Pinpoint the cell where the given text exists, returning its [X, Y] midpoint coordinate. 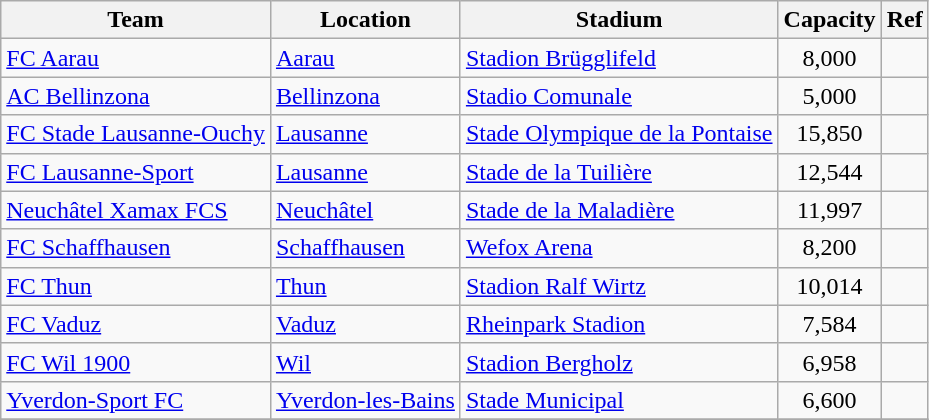
Capacity [830, 20]
Schaffhausen [365, 248]
FC Aarau [136, 58]
Ref [904, 20]
11,997 [830, 210]
10,014 [830, 286]
Aarau [365, 58]
Stadion Ralf Wirtz [619, 286]
Location [365, 20]
FC Thun [136, 286]
Rheinpark Stadion [619, 324]
Stadion Bergholz [619, 362]
Yverdon-les-Bains [365, 400]
FC Lausanne-Sport [136, 172]
FC Stade Lausanne-Ouchy [136, 134]
Stadio Comunale [619, 96]
8,000 [830, 58]
Stade de la Maladière [619, 210]
Stade de la Tuilière [619, 172]
Vaduz [365, 324]
Stade Municipal [619, 400]
Neuchâtel [365, 210]
6,600 [830, 400]
AC Bellinzona [136, 96]
8,200 [830, 248]
Stadium [619, 20]
Thun [365, 286]
Team [136, 20]
FC Wil 1900 [136, 362]
Wil [365, 362]
FC Vaduz [136, 324]
5,000 [830, 96]
6,958 [830, 362]
Stade Olympique de la Pontaise [619, 134]
Stadion Brügglifeld [619, 58]
Bellinzona [365, 96]
FC Schaffhausen [136, 248]
15,850 [830, 134]
Wefox Arena [619, 248]
Yverdon-Sport FC [136, 400]
12,544 [830, 172]
Neuchâtel Xamax FCS [136, 210]
7,584 [830, 324]
